Return (x, y) of the center of cell containing provided text 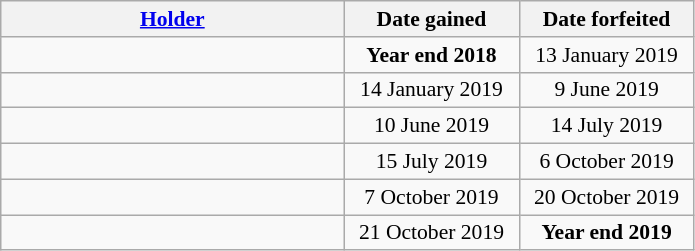
21 October 2019 (432, 233)
Year end 2018 (432, 55)
6 October 2019 (606, 162)
15 July 2019 (432, 162)
7 October 2019 (432, 197)
13 January 2019 (606, 55)
Date gained (432, 19)
14 January 2019 (432, 90)
Year end 2019 (606, 233)
Date forfeited (606, 19)
9 June 2019 (606, 90)
Holder (172, 19)
20 October 2019 (606, 197)
10 June 2019 (432, 126)
14 July 2019 (606, 126)
